Return the (x, y) coordinate for the center point of the cell that contains the specified text.  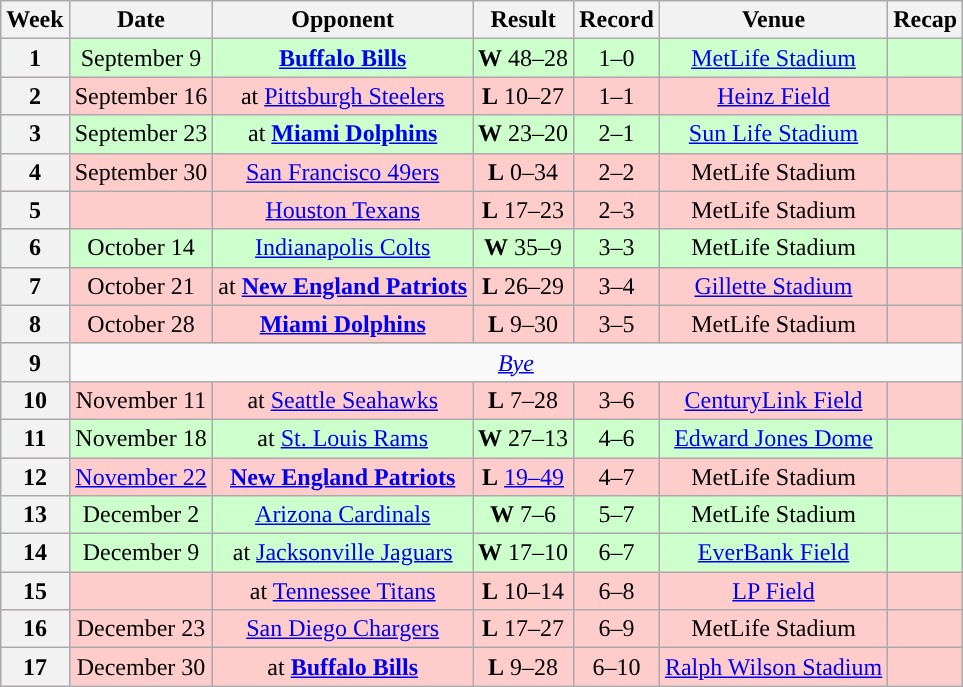
L 0–34 (524, 172)
Date (141, 20)
5 (35, 210)
Venue (773, 20)
December 30 (141, 667)
Ralph Wilson Stadium (773, 667)
17 (35, 667)
Houston Texans (343, 210)
9 (35, 362)
at Buffalo Bills (343, 667)
Recap (926, 20)
September 9 (141, 58)
L 7–28 (524, 400)
December 23 (141, 629)
W 27–13 (524, 438)
3–6 (617, 400)
September 30 (141, 172)
W 35–9 (524, 248)
1–0 (617, 58)
Result (524, 20)
6 (35, 248)
December 9 (141, 553)
3 (35, 134)
at Jacksonville Jaguars (343, 553)
L 9–30 (524, 324)
December 2 (141, 515)
October 21 (141, 286)
1–1 (617, 96)
3–4 (617, 286)
November 11 (141, 400)
CenturyLink Field (773, 400)
L 17–27 (524, 629)
November 22 (141, 477)
14 (35, 553)
L 9–28 (524, 667)
at Seattle Seahawks (343, 400)
L 19–49 (524, 477)
3–5 (617, 324)
San Francisco 49ers (343, 172)
7 (35, 286)
at St. Louis Rams (343, 438)
W 17–10 (524, 553)
Buffalo Bills (343, 58)
Heinz Field (773, 96)
6–8 (617, 591)
October 28 (141, 324)
6–9 (617, 629)
15 (35, 591)
6–7 (617, 553)
Week (35, 20)
2–3 (617, 210)
Edward Jones Dome (773, 438)
September 23 (141, 134)
Bye (516, 362)
8 (35, 324)
L 17–23 (524, 210)
13 (35, 515)
10 (35, 400)
2–2 (617, 172)
Arizona Cardinals (343, 515)
1 (35, 58)
W 48–28 (524, 58)
San Diego Chargers (343, 629)
2 (35, 96)
Indianapolis Colts (343, 248)
October 14 (141, 248)
16 (35, 629)
EverBank Field (773, 553)
4–7 (617, 477)
Sun Life Stadium (773, 134)
5–7 (617, 515)
Opponent (343, 20)
Record (617, 20)
L 26–29 (524, 286)
2–1 (617, 134)
at Miami Dolphins (343, 134)
at Tennessee Titans (343, 591)
Miami Dolphins (343, 324)
3–3 (617, 248)
L 10–27 (524, 96)
Gillette Stadium (773, 286)
New England Patriots (343, 477)
6–10 (617, 667)
September 16 (141, 96)
4–6 (617, 438)
12 (35, 477)
at Pittsburgh Steelers (343, 96)
W 7–6 (524, 515)
W 23–20 (524, 134)
L 10–14 (524, 591)
November 18 (141, 438)
4 (35, 172)
11 (35, 438)
LP Field (773, 591)
at New England Patriots (343, 286)
